Find where the given text appears and provide that cell's center as (X, Y) coordinate. 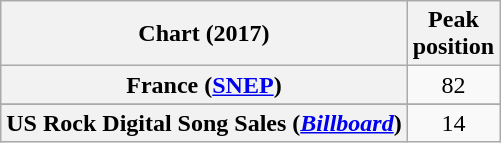
US Rock Digital Song Sales (Billboard) (204, 123)
Chart (2017) (204, 34)
82 (453, 85)
Peakposition (453, 34)
France (SNEP) (204, 85)
14 (453, 123)
